Return (X, Y) of the center of cell containing provided text 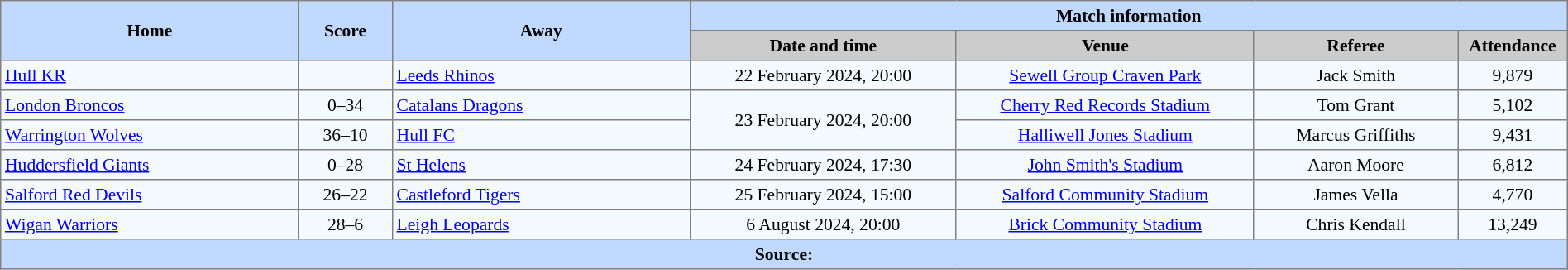
Leigh Leopards (541, 224)
James Vella (1355, 195)
Salford Community Stadium (1105, 195)
5,102 (1513, 105)
Sewell Group Craven Park (1105, 75)
John Smith's Stadium (1105, 165)
26–22 (346, 195)
Marcus Griffiths (1355, 135)
Date and time (823, 46)
36–10 (346, 135)
Huddersfield Giants (150, 165)
23 February 2024, 20:00 (823, 120)
London Broncos (150, 105)
Hull KR (150, 75)
Catalans Dragons (541, 105)
4,770 (1513, 195)
6 August 2024, 20:00 (823, 224)
Referee (1355, 46)
Tom Grant (1355, 105)
Attendance (1513, 46)
Home (150, 31)
Cherry Red Records Stadium (1105, 105)
Score (346, 31)
Halliwell Jones Stadium (1105, 135)
Leeds Rhinos (541, 75)
Aaron Moore (1355, 165)
25 February 2024, 15:00 (823, 195)
22 February 2024, 20:00 (823, 75)
24 February 2024, 17:30 (823, 165)
Brick Community Stadium (1105, 224)
Castleford Tigers (541, 195)
Match information (1128, 16)
28–6 (346, 224)
Source: (784, 254)
13,249 (1513, 224)
St Helens (541, 165)
Wigan Warriors (150, 224)
0–34 (346, 105)
Venue (1105, 46)
Jack Smith (1355, 75)
Salford Red Devils (150, 195)
Chris Kendall (1355, 224)
9,879 (1513, 75)
Hull FC (541, 135)
0–28 (346, 165)
6,812 (1513, 165)
Warrington Wolves (150, 135)
Away (541, 31)
9,431 (1513, 135)
